For the text-containing cell, return its midpoint in (x, y) coordinate format. 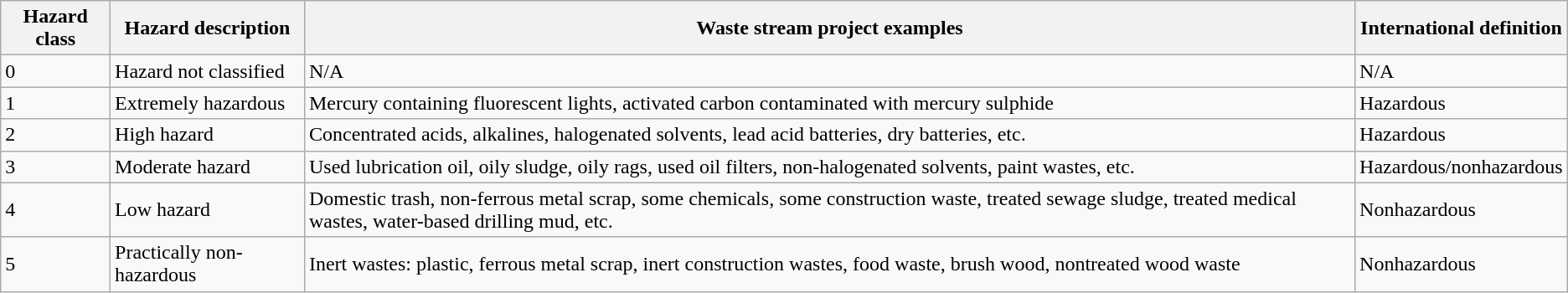
Extremely hazardous (208, 103)
3 (55, 167)
Practically non-hazardous (208, 265)
0 (55, 71)
International definition (1462, 28)
Hazardous/nonhazardous (1462, 167)
4 (55, 209)
2 (55, 135)
Inert wastes: plastic, ferrous metal scrap, inert construction wastes, food waste, brush wood, nontreated wood waste (829, 265)
Hazard class (55, 28)
1 (55, 103)
Concentrated acids, alkalines, halogenated solvents, lead acid batteries, dry batteries, etc. (829, 135)
Waste stream project examples (829, 28)
Hazard description (208, 28)
Used lubrication oil, oily sludge, oily rags, used oil filters, non-halogenated solvents, paint wastes, etc. (829, 167)
High hazard (208, 135)
Hazard not classified (208, 71)
Low hazard (208, 209)
5 (55, 265)
Moderate hazard (208, 167)
Mercury containing fluorescent lights, activated carbon contaminated with mercury sulphide (829, 103)
